Return the [x, y] coordinate for the center point of the cell that contains the specified text.  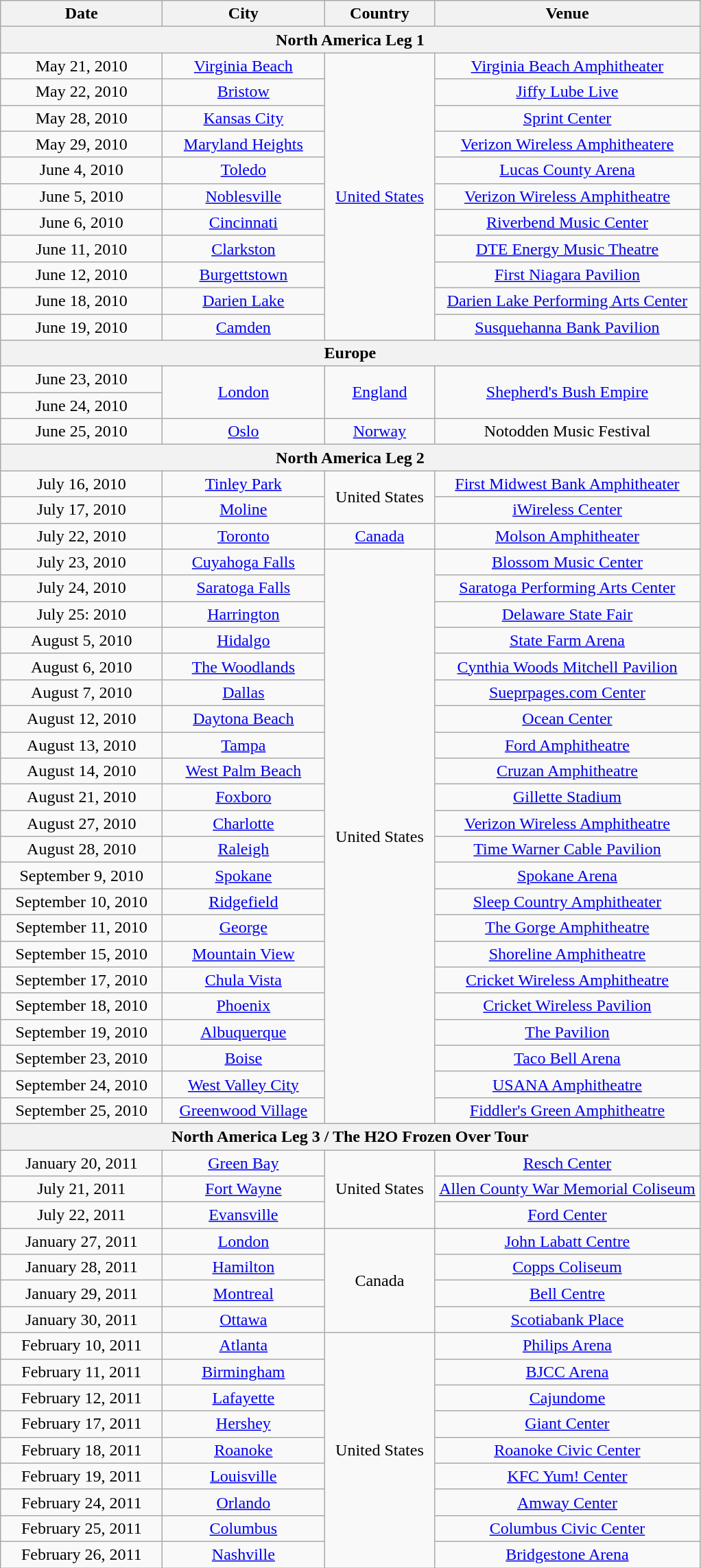
DTE Energy Music Theatre [567, 248]
USANA Amphitheatre [567, 1084]
June 6, 2010 [82, 222]
England [380, 393]
July 23, 2010 [82, 562]
Oslo [243, 432]
Nashville [243, 1554]
Virginia Beach [243, 66]
Maryland Heights [243, 144]
August 6, 2010 [82, 666]
Columbus [243, 1528]
July 24, 2010 [82, 588]
Virginia Beach Amphitheater [567, 66]
Riverbend Music Center [567, 222]
Cricket Wireless Pavilion [567, 1006]
Louisville [243, 1476]
February 26, 2011 [82, 1554]
January 28, 2011 [82, 1267]
September 24, 2010 [82, 1084]
Ottawa [243, 1320]
February 18, 2011 [82, 1450]
August 5, 2010 [82, 640]
Camden [243, 327]
Atlanta [243, 1346]
Greenwood Village [243, 1110]
iWireless Center [567, 510]
August 12, 2010 [82, 718]
Molson Amphitheater [567, 536]
Toronto [243, 536]
BJCC Arena [567, 1372]
January 29, 2011 [82, 1294]
September 23, 2010 [82, 1058]
Green Bay [243, 1163]
August 28, 2010 [82, 850]
Foxboro [243, 797]
July 17, 2010 [82, 510]
Allen County War Memorial Coliseum [567, 1189]
Tampa [243, 745]
Roanoke [243, 1450]
Bridgestone Arena [567, 1554]
The Pavilion [567, 1032]
Shepherd's Bush Empire [567, 393]
Susquehanna Bank Pavilion [567, 327]
Kansas City [243, 118]
August 13, 2010 [82, 745]
May 22, 2010 [82, 92]
February 10, 2011 [82, 1346]
September 10, 2010 [82, 902]
June 24, 2010 [82, 406]
August 21, 2010 [82, 797]
Clarkston [243, 248]
George [243, 928]
Delaware State Fair [567, 614]
Giant Center [567, 1424]
Sprint Center [567, 118]
Philips Arena [567, 1346]
June 25, 2010 [82, 432]
Harrington [243, 614]
September 11, 2010 [82, 928]
February 24, 2011 [82, 1502]
John Labatt Centre [567, 1241]
January 27, 2011 [82, 1241]
Saratoga Falls [243, 588]
Scotiabank Place [567, 1320]
North America Leg 2 [350, 458]
Amway Center [567, 1502]
Venue [567, 14]
Spokane Arena [567, 876]
January 20, 2011 [82, 1163]
Columbus Civic Center [567, 1528]
February 19, 2011 [82, 1476]
Cuyahoga Falls [243, 562]
July 22, 2011 [82, 1215]
Fiddler's Green Amphitheatre [567, 1110]
Cricket Wireless Amphitheatre [567, 980]
Date [82, 14]
Dallas [243, 692]
June 23, 2010 [82, 379]
February 11, 2011 [82, 1372]
Phoenix [243, 1006]
City [243, 14]
Cincinnati [243, 222]
Ridgefield [243, 902]
Noblesville [243, 196]
Lafayette [243, 1398]
February 25, 2011 [82, 1528]
Country [380, 14]
North America Leg 1 [350, 40]
July 16, 2010 [82, 484]
Blossom Music Center [567, 562]
Bristow [243, 92]
May 29, 2010 [82, 144]
September 17, 2010 [82, 980]
Tinley Park [243, 484]
Jiffy Lube Live [567, 92]
Chula Vista [243, 980]
Darien Lake Performing Arts Center [567, 301]
Toledo [243, 170]
West Valley City [243, 1084]
September 19, 2010 [82, 1032]
Birmingham [243, 1372]
September 9, 2010 [82, 876]
Montreal [243, 1294]
Fort Wayne [243, 1189]
June 5, 2010 [82, 196]
Cruzan Amphitheatre [567, 771]
Darien Lake [243, 301]
Cajundome [567, 1398]
Boise [243, 1058]
Moline [243, 510]
June 12, 2010 [82, 274]
Evansville [243, 1215]
Sleep Country Amphitheater [567, 902]
Shoreline Amphitheatre [567, 954]
Cynthia Woods Mitchell Pavilion [567, 666]
First Niagara Pavilion [567, 274]
Albuquerque [243, 1032]
Mountain View [243, 954]
The Gorge Amphitheatre [567, 928]
Ford Center [567, 1215]
Saratoga Performing Arts Center [567, 588]
West Palm Beach [243, 771]
Orlando [243, 1502]
Ocean Center [567, 718]
Notodden Music Festival [567, 432]
Raleigh [243, 850]
State Farm Arena [567, 640]
June 11, 2010 [82, 248]
September 25, 2010 [82, 1110]
Burgettstown [243, 274]
The Woodlands [243, 666]
Norway [380, 432]
August 14, 2010 [82, 771]
Copps Coliseum [567, 1267]
July 21, 2011 [82, 1189]
Hidalgo [243, 640]
Charlotte [243, 823]
May 28, 2010 [82, 118]
August 7, 2010 [82, 692]
September 18, 2010 [82, 1006]
Roanoke Civic Center [567, 1450]
August 27, 2010 [82, 823]
Spokane [243, 876]
Ford Amphitheatre [567, 745]
Hershey [243, 1424]
Verizon Wireless Amphitheatere [567, 144]
June 18, 2010 [82, 301]
July 25: 2010 [82, 614]
First Midwest Bank Amphitheater [567, 484]
July 22, 2010 [82, 536]
February 17, 2011 [82, 1424]
North America Leg 3 / The H2O Frozen Over Tour [350, 1136]
Time Warner Cable Pavilion [567, 850]
Lucas County Arena [567, 170]
May 21, 2010 [82, 66]
Resch Center [567, 1163]
June 4, 2010 [82, 170]
Taco Bell Arena [567, 1058]
September 15, 2010 [82, 954]
January 30, 2011 [82, 1320]
KFC Yum! Center [567, 1476]
Hamilton [243, 1267]
Bell Centre [567, 1294]
Europe [350, 353]
February 12, 2011 [82, 1398]
Daytona Beach [243, 718]
June 19, 2010 [82, 327]
Gillette Stadium [567, 797]
Sueprpages.com Center [567, 692]
